Provide the (x, y) coordinate of the cell's center where the given text is located.  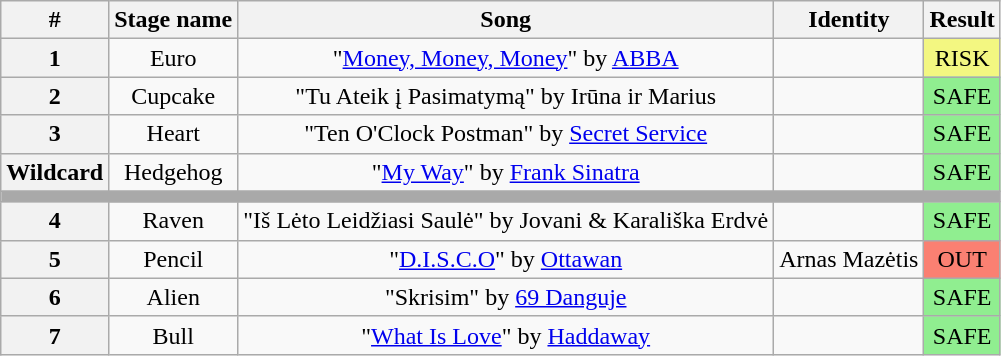
Arnas Mazėtis (849, 259)
Alien (174, 297)
"What Is Love" by Haddaway (506, 335)
"Skrisim" by 69 Danguje (506, 297)
Bull (174, 335)
Identity (849, 20)
Wildcard (55, 172)
6 (55, 297)
"My Way" by Frank Sinatra (506, 172)
Hedgehog (174, 172)
3 (55, 134)
2 (55, 96)
4 (55, 221)
Stage name (174, 20)
"D.I.S.C.O" by Ottawan (506, 259)
"Ten O'Clock Postman" by Secret Service (506, 134)
"Tu Ateik į Pasimatymą" by Irūna ir Marius (506, 96)
OUT (962, 259)
Heart (174, 134)
Result (962, 20)
RISK (962, 58)
5 (55, 259)
"Money, Money, Money" by ABBA (506, 58)
Raven (174, 221)
Cupcake (174, 96)
7 (55, 335)
Pencil (174, 259)
"Iš Lėto Leidžiasi Saulė" by Jovani & Karališka Erdvė (506, 221)
Song (506, 20)
1 (55, 58)
Euro (174, 58)
# (55, 20)
